Capture the cell that displays the provided text and extract its [x, y] central coordinate. 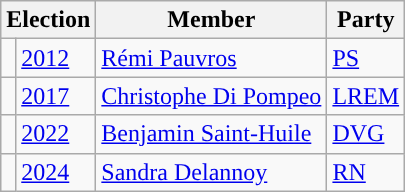
Election [48, 20]
Benjamin Saint-Huile [212, 134]
Sandra Delannoy [212, 172]
Member [212, 20]
2022 [56, 134]
RN [366, 172]
2017 [56, 96]
Party [366, 20]
LREM [366, 96]
2024 [56, 172]
Rémi Pauvros [212, 58]
DVG [366, 134]
2012 [56, 58]
Christophe Di Pompeo [212, 96]
PS [366, 58]
